Detect which cell encompasses the target text, then output its (X, Y) center coordinate. 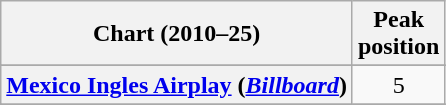
Chart (2010–25) (177, 34)
Mexico Ingles Airplay (Billboard) (177, 85)
Peakposition (398, 34)
5 (398, 85)
